Find where the given text appears and provide that cell's center as (X, Y) coordinate. 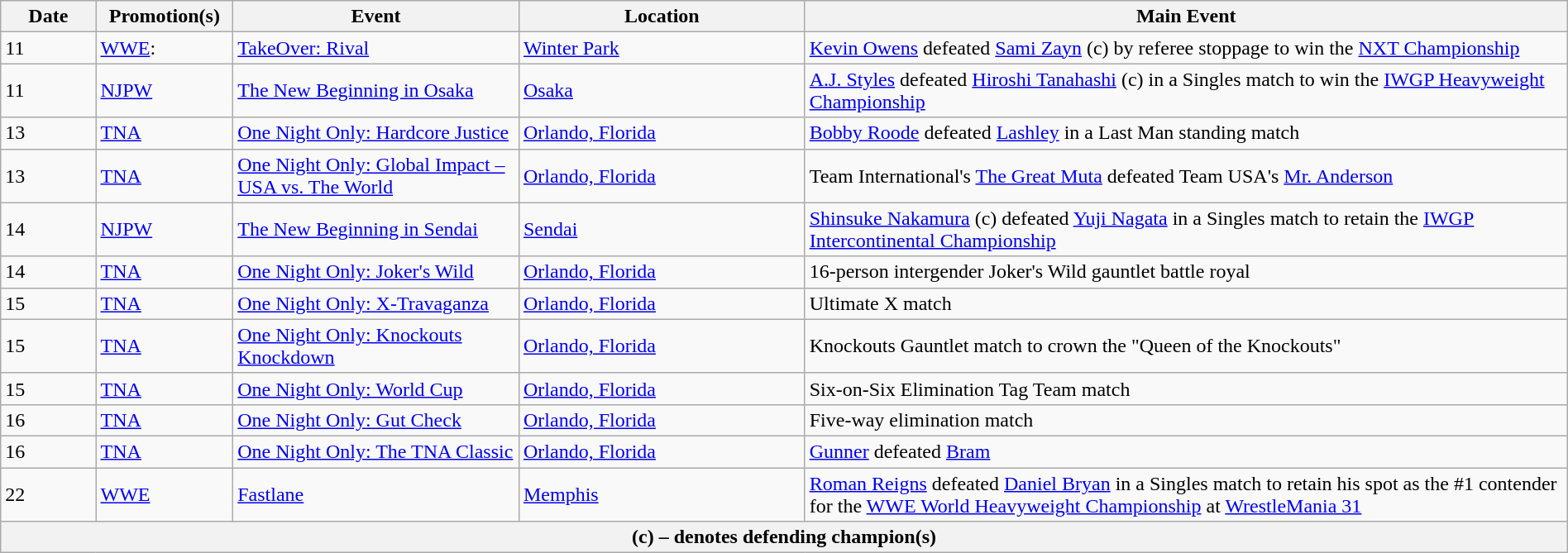
WWE: (165, 48)
Event (376, 17)
One Night Only: Knockouts Knockdown (376, 346)
One Night Only: World Cup (376, 389)
Knockouts Gauntlet match to crown the "Queen of the Knockouts" (1186, 346)
Team International's The Great Muta defeated Team USA's Mr. Anderson (1186, 175)
One Night Only: Joker's Wild (376, 272)
Bobby Roode defeated Lashley in a Last Man standing match (1186, 133)
One Night Only: X-Travaganza (376, 303)
The New Beginning in Osaka (376, 91)
22 (48, 494)
Winter Park (662, 48)
Memphis (662, 494)
Location (662, 17)
One Night Only: The TNA Classic (376, 451)
Kevin Owens defeated Sami Zayn (c) by referee stoppage to win the NXT Championship (1186, 48)
Shinsuke Nakamura (c) defeated Yuji Nagata in a Singles match to retain the IWGP Intercontinental Championship (1186, 230)
One Night Only: Global Impact – USA vs. The World (376, 175)
The New Beginning in Sendai (376, 230)
WWE (165, 494)
Sendai (662, 230)
A.J. Styles defeated Hiroshi Tanahashi (c) in a Singles match to win the IWGP Heavyweight Championship (1186, 91)
Five-way elimination match (1186, 420)
Date (48, 17)
One Night Only: Hardcore Justice (376, 133)
16-person intergender Joker's Wild gauntlet battle royal (1186, 272)
Six-on-Six Elimination Tag Team match (1186, 389)
Promotion(s) (165, 17)
Ultimate X match (1186, 303)
Osaka (662, 91)
Main Event (1186, 17)
TakeOver: Rival (376, 48)
Gunner defeated Bram (1186, 451)
One Night Only: Gut Check (376, 420)
Fastlane (376, 494)
(c) – denotes defending champion(s) (784, 537)
